Identify which cell holds the provided text, then report its [X, Y] central coordinate. 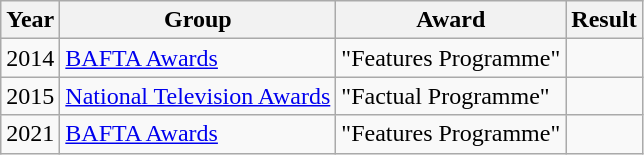
2021 [30, 134]
National Television Awards [198, 96]
Result [604, 20]
Award [451, 20]
2014 [30, 58]
Group [198, 20]
2015 [30, 96]
Year [30, 20]
"Factual Programme" [451, 96]
